From the cell containing the given text, extract its center point as (X, Y) coordinate. 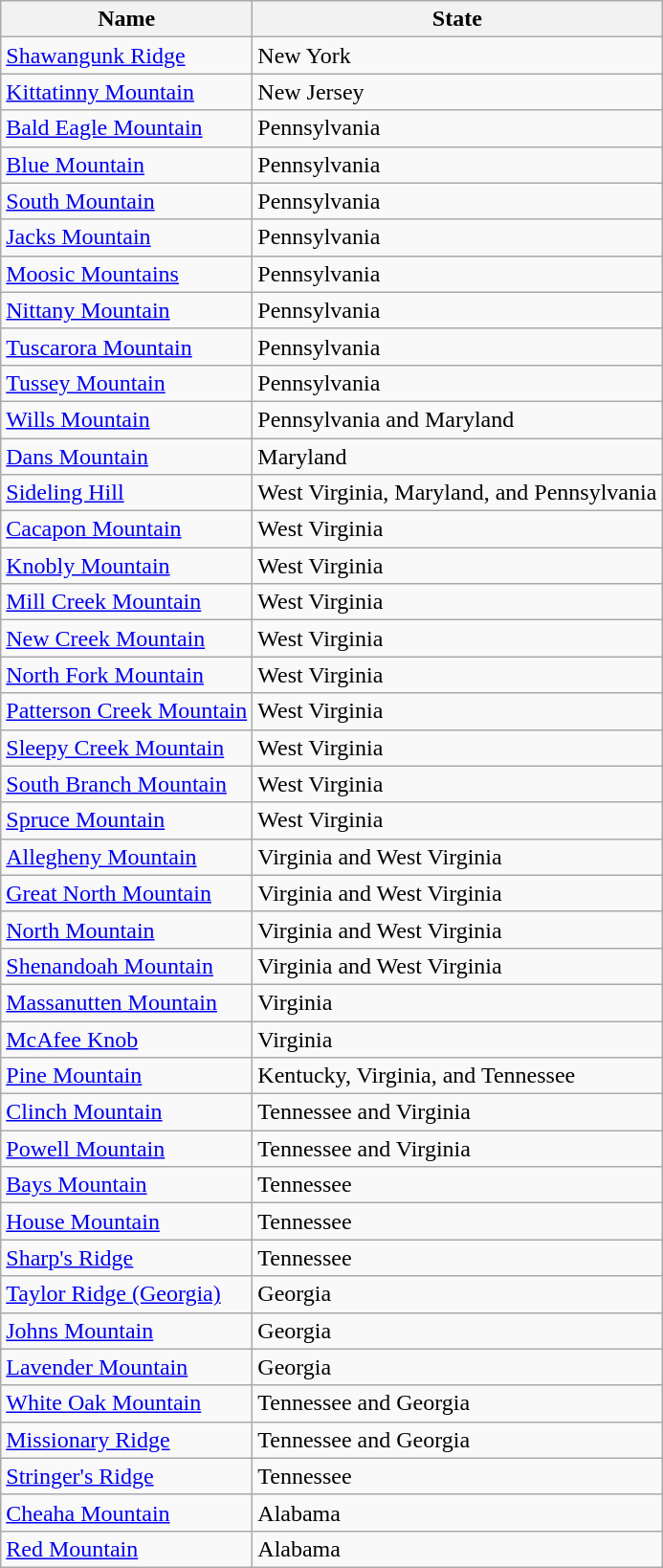
North Fork Mountain (126, 675)
Great North Mountain (126, 893)
Taylor Ridge (Georgia) (126, 1294)
Red Mountain (126, 1549)
Spruce Mountain (126, 820)
Massanutten Mountain (126, 1002)
Bays Mountain (126, 1185)
Allegheny Mountain (126, 857)
McAfee Knob (126, 1039)
Mill Creek Mountain (126, 602)
New Jersey (457, 92)
New Creek Mountain (126, 638)
Name (126, 19)
Missionary Ridge (126, 1440)
Dans Mountain (126, 457)
Maryland (457, 457)
North Mountain (126, 930)
Pennsylvania and Maryland (457, 419)
South Branch Mountain (126, 784)
Sideling Hill (126, 493)
Bald Eagle Mountain (126, 128)
Powell Mountain (126, 1149)
Blue Mountain (126, 165)
Cacapon Mountain (126, 529)
Tussey Mountain (126, 383)
Cheaha Mountain (126, 1512)
State (457, 19)
Shenandoah Mountain (126, 966)
Moosic Mountains (126, 274)
White Oak Mountain (126, 1403)
South Mountain (126, 201)
Lavender Mountain (126, 1367)
Clinch Mountain (126, 1112)
Stringer's Ridge (126, 1476)
Knobly Mountain (126, 566)
Patterson Creek Mountain (126, 711)
Kittatinny Mountain (126, 92)
House Mountain (126, 1221)
Johns Mountain (126, 1331)
Jacks Mountain (126, 237)
New York (457, 56)
Sleepy Creek Mountain (126, 748)
Tuscarora Mountain (126, 347)
Sharp's Ridge (126, 1258)
West Virginia, Maryland, and Pennsylvania (457, 493)
Shawangunk Ridge (126, 56)
Wills Mountain (126, 419)
Pine Mountain (126, 1076)
Kentucky, Virginia, and Tennessee (457, 1076)
Nittany Mountain (126, 310)
